Return (X, Y) of the center of cell containing provided text 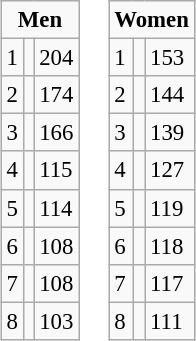
117 (170, 283)
103 (56, 321)
153 (170, 58)
204 (56, 58)
144 (170, 95)
111 (170, 321)
166 (56, 133)
114 (56, 208)
174 (56, 95)
119 (170, 208)
115 (56, 170)
118 (170, 246)
139 (170, 133)
Men (40, 20)
127 (170, 170)
Women (152, 20)
